For the text-containing cell, return its midpoint in (X, Y) coordinate format. 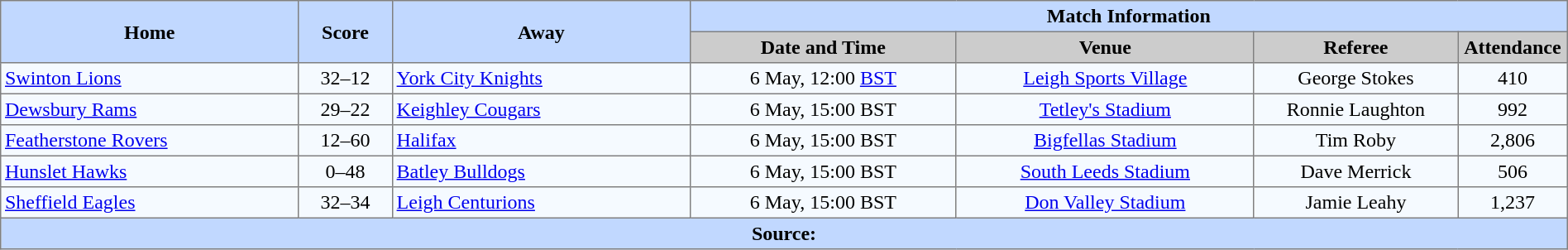
Date and Time (823, 47)
12–60 (346, 141)
Bigfellas Stadium (1105, 141)
Referee (1355, 47)
George Stokes (1355, 79)
Ronnie Laughton (1355, 109)
2,806 (1513, 141)
Tetley's Stadium (1105, 109)
Don Valley Stadium (1105, 203)
1,237 (1513, 203)
Attendance (1513, 47)
992 (1513, 109)
6 May, 12:00 BST (823, 79)
Batley Bulldogs (541, 171)
Away (541, 31)
0–48 (346, 171)
506 (1513, 171)
Score (346, 31)
Home (150, 31)
Match Information (1128, 17)
Sheffield Eagles (150, 203)
Dewsbury Rams (150, 109)
South Leeds Stadium (1105, 171)
32–12 (346, 79)
Halifax (541, 141)
Keighley Cougars (541, 109)
Hunslet Hawks (150, 171)
Tim Roby (1355, 141)
Source: (784, 233)
Leigh Centurions (541, 203)
Leigh Sports Village (1105, 79)
32–34 (346, 203)
York City Knights (541, 79)
Swinton Lions (150, 79)
Venue (1105, 47)
29–22 (346, 109)
410 (1513, 79)
Jamie Leahy (1355, 203)
Featherstone Rovers (150, 141)
Dave Merrick (1355, 171)
